Locate the cell with the specified text and output its [x, y] center coordinate. 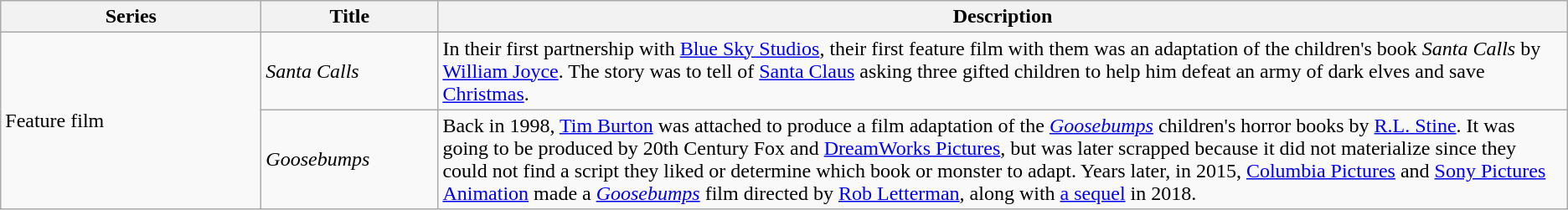
Description [1003, 17]
Santa Calls [350, 71]
Feature film [131, 120]
Goosebumps [350, 159]
Title [350, 17]
Series [131, 17]
